Return the (X, Y) coordinate for the center point of the cell that contains the specified text.  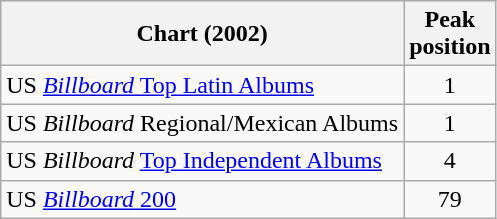
Chart (2002) (202, 34)
US Billboard 200 (202, 199)
4 (450, 161)
US Billboard Top Latin Albums (202, 85)
US Billboard Top Independent Albums (202, 161)
Peakposition (450, 34)
US Billboard Regional/Mexican Albums (202, 123)
79 (450, 199)
